Capture the cell that displays the provided text and extract its [x, y] central coordinate. 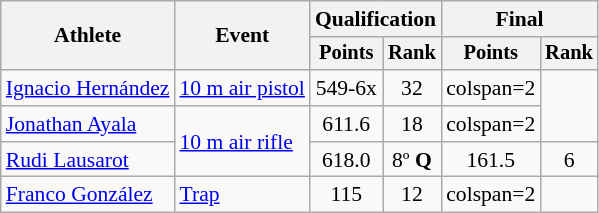
18 [412, 124]
611.6 [346, 124]
10 m air pistol [242, 88]
32 [412, 88]
12 [412, 195]
Jonathan Ayala [88, 124]
10 m air rifle [242, 142]
Athlete [88, 36]
115 [346, 195]
Final [520, 19]
Trap [242, 195]
6 [569, 160]
Event [242, 36]
618.0 [346, 160]
Ignacio Hernández [88, 88]
Franco González [88, 195]
161.5 [490, 160]
Qualification [376, 19]
8º Q [412, 160]
Rudi Lausarot [88, 160]
549-6x [346, 88]
